Locate the cell with the specified text and output its (X, Y) center coordinate. 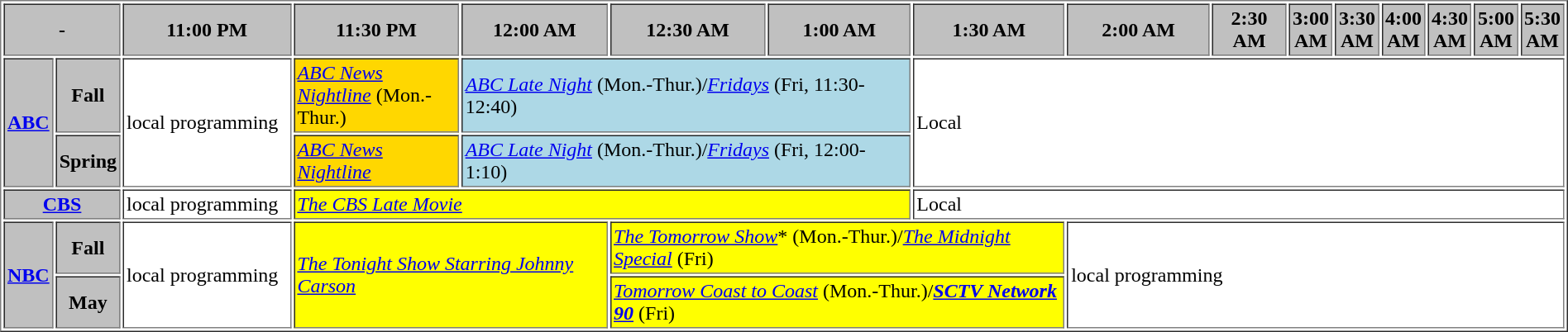
CBS (61, 205)
The Tonight Show Starring Johnny Carson (451, 274)
4:30 AM (1449, 30)
5:30 AM (1542, 30)
1:00 AM (839, 30)
12:30 AM (688, 30)
1:30 AM (989, 30)
NBC (28, 274)
2:00 AM (1139, 30)
5:00 AM (1495, 30)
4:00 AM (1403, 30)
Spring (88, 162)
The CBS Late Movie (602, 205)
ABC (28, 122)
2:30 AM (1250, 30)
Tomorrow Coast to Coast (Mon.-Thur.)/SCTV Network 90 (Fri) (838, 302)
May (88, 302)
11:30 PM (376, 30)
ABC News Nightline (376, 162)
3:00 AM (1310, 30)
The Tomorrow Show* (Mon.-Thur.)/The Midnight Special (Fri) (838, 248)
ABC News Nightline (Mon.-Thur.) (376, 95)
ABC Late Night (Mon.-Thur.)/Fridays (Fri, 11:30-12:40) (686, 95)
12:00 AM (534, 30)
ABC Late Night (Mon.-Thur.)/Fridays (Fri, 12:00-1:10) (686, 162)
- (61, 30)
3:30 AM (1356, 30)
11:00 PM (207, 30)
